Return [X, Y] of the center of cell containing provided text 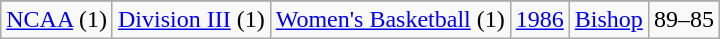
89–85 [684, 20]
Bishop [608, 20]
1986 [540, 20]
NCAA (1) [57, 20]
Women's Basketball (1) [390, 20]
Division III (1) [191, 20]
